Determine the (X, Y) coordinate at the center of the cell enclosing the given text.  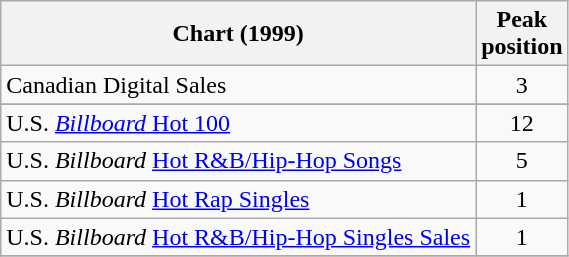
U.S. Billboard Hot 100 (238, 123)
5 (522, 161)
U.S. Billboard Hot R&B/Hip-Hop Songs (238, 161)
Canadian Digital Sales (238, 85)
Peakposition (522, 34)
12 (522, 123)
3 (522, 85)
U.S. Billboard Hot R&B/Hip-Hop Singles Sales (238, 237)
Chart (1999) (238, 34)
U.S. Billboard Hot Rap Singles (238, 199)
